For the text-containing cell, return its midpoint in [X, Y] coordinate format. 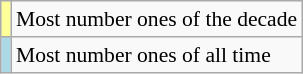
Most number ones of all time [156, 55]
Most number ones of the decade [156, 19]
